Search for the cell housing the specified text and yield its (x, y) center coordinate. 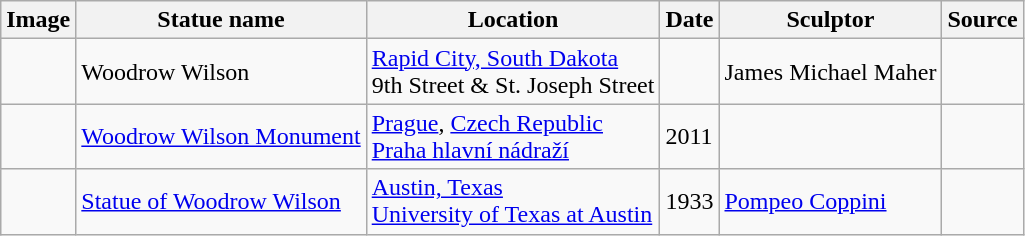
Statue name (221, 20)
Prague, Czech RepublicPraha hlavní nádraží (513, 136)
Source (982, 20)
2011 (690, 136)
Pompeo Coppini (830, 202)
Statue of Woodrow Wilson (221, 202)
Austin, TexasUniversity of Texas at Austin (513, 202)
Date (690, 20)
Woodrow Wilson (221, 72)
Sculptor (830, 20)
Rapid City, South Dakota9th Street & St. Joseph Street (513, 72)
1933 (690, 202)
Image (38, 20)
James Michael Maher (830, 72)
Woodrow Wilson Monument (221, 136)
Location (513, 20)
